Capture the cell that displays the provided text and extract its [x, y] central coordinate. 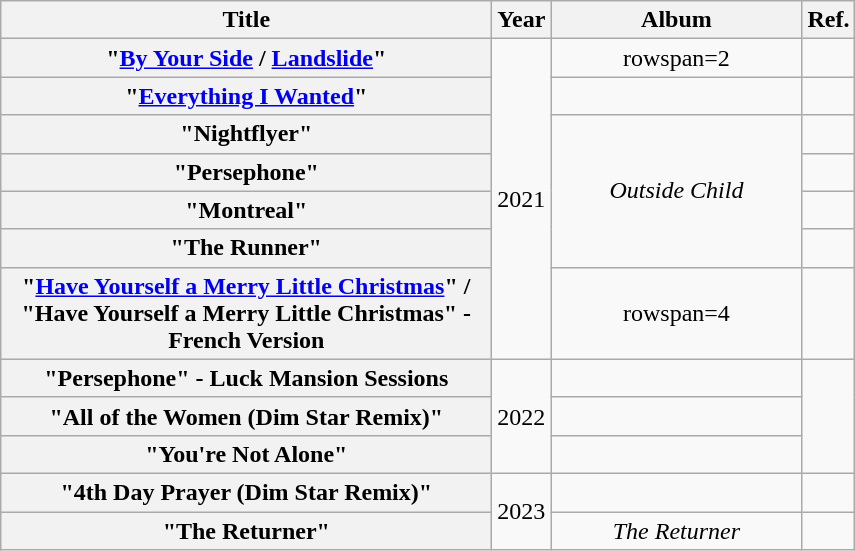
"Nightflyer" [246, 134]
Year [522, 20]
"Have Yourself a Merry Little Christmas" / "Have Yourself a Merry Little Christmas" - French Version [246, 313]
2021 [522, 199]
2023 [522, 511]
"The Returner" [246, 531]
2022 [522, 416]
Album [676, 20]
"By Your Side / Landslide" [246, 58]
Title [246, 20]
The Returner [676, 531]
rowspan=4 [676, 313]
Outside Child [676, 191]
"The Runner" [246, 248]
"Persephone" [246, 172]
"You're Not Alone" [246, 454]
"Persephone" - Luck Mansion Sessions [246, 378]
"Montreal" [246, 210]
rowspan=2 [676, 58]
"All of the Women (Dim Star Remix)" [246, 416]
"4th Day Prayer (Dim Star Remix)" [246, 492]
Ref. [828, 20]
"Everything I Wanted" [246, 96]
